Capture the cell that displays the provided text and extract its [X, Y] central coordinate. 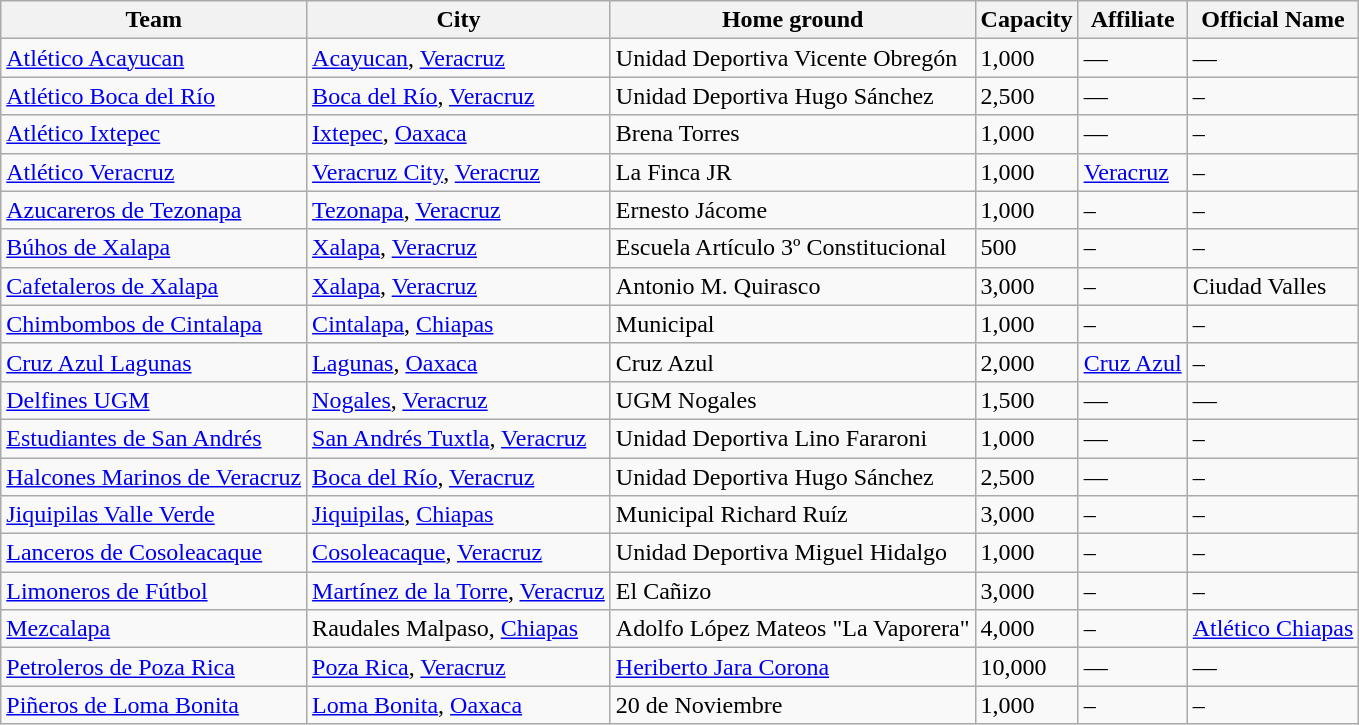
Lagunas, Oaxaca [459, 362]
Tezonapa, Veracruz [459, 210]
Petroleros de Poza Rica [154, 667]
La Finca JR [792, 172]
Loma Bonita, Oaxaca [459, 705]
Lanceros de Cosoleacaque [154, 553]
4,000 [1026, 629]
Brena Torres [792, 134]
Ixtepec, Oaxaca [459, 134]
Unidad Deportiva Lino Fararoni [792, 438]
Nogales, Veracruz [459, 400]
Jiquipilas Valle Verde [154, 515]
Adolfo López Mateos "La Vaporera" [792, 629]
Halcones Marinos de Veracruz [154, 477]
Búhos de Xalapa [154, 248]
Estudiantes de San Andrés [154, 438]
Cosoleacaque, Veracruz [459, 553]
Veracruz City, Veracruz [459, 172]
Azucareros de Tezonapa [154, 210]
City [459, 20]
Municipal Richard Ruíz [792, 515]
Unidad Deportiva Miguel Hidalgo [792, 553]
Ernesto Jácome [792, 210]
Martínez de la Torre, Veracruz [459, 591]
Escuela Artículo 3º Constitucional [792, 248]
Atlético Acayucan [154, 58]
Veracruz [1132, 172]
Cafetaleros de Xalapa [154, 286]
Atlético Boca del Río [154, 96]
10,000 [1026, 667]
Ciudad Valles [1273, 286]
Limoneros de Fútbol [154, 591]
Affiliate [1132, 20]
2,000 [1026, 362]
Home ground [792, 20]
Cruz Azul Lagunas [154, 362]
UGM Nogales [792, 400]
Piñeros de Loma Bonita [154, 705]
Chimbombos de Cintalapa [154, 324]
500 [1026, 248]
Atlético Ixtepec [154, 134]
Antonio M. Quirasco [792, 286]
Cintalapa, Chiapas [459, 324]
Mezcalapa [154, 629]
Capacity [1026, 20]
1,500 [1026, 400]
Atlético Chiapas [1273, 629]
Raudales Malpaso, Chiapas [459, 629]
Poza Rica, Veracruz [459, 667]
Unidad Deportiva Vicente Obregón [792, 58]
Delfines UGM [154, 400]
Municipal [792, 324]
Atlético Veracruz [154, 172]
San Andrés Tuxtla, Veracruz [459, 438]
Acayucan, Veracruz [459, 58]
El Cañizo [792, 591]
Heriberto Jara Corona [792, 667]
Official Name [1273, 20]
Team [154, 20]
Jiquipilas, Chiapas [459, 515]
20 de Noviembre [792, 705]
